Detect which cell encompasses the target text, then output its (x, y) center coordinate. 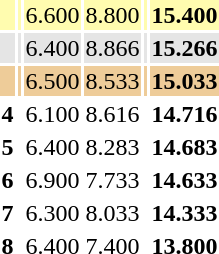
8.283 (112, 147)
7 (8, 213)
8.866 (112, 48)
14.333 (184, 213)
6.100 (52, 114)
14.716 (184, 114)
6 (8, 180)
14.683 (184, 147)
6.900 (52, 180)
6.600 (52, 15)
5 (8, 147)
15.033 (184, 81)
8.800 (112, 15)
6.300 (52, 213)
4 (8, 114)
7.733 (112, 180)
15.266 (184, 48)
8.533 (112, 81)
8.616 (112, 114)
6.500 (52, 81)
14.633 (184, 180)
15.400 (184, 15)
8.033 (112, 213)
